Scan for the cell matching the given text and deliver its [X, Y] coordinate at center. 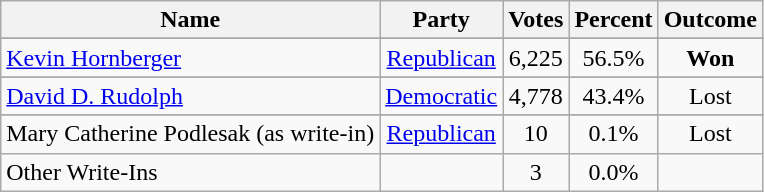
3 [536, 172]
6,225 [536, 58]
56.5% [614, 58]
0.1% [614, 134]
Outcome [710, 20]
Democratic [442, 96]
Percent [614, 20]
David D. Rudolph [190, 96]
43.4% [614, 96]
Kevin Hornberger [190, 58]
0.0% [614, 172]
4,778 [536, 96]
10 [536, 134]
Party [442, 20]
Mary Catherine Podlesak (as write-in) [190, 134]
Votes [536, 20]
Name [190, 20]
Won [710, 58]
Other Write-Ins [190, 172]
